Capture the cell that displays the provided text and extract its (X, Y) central coordinate. 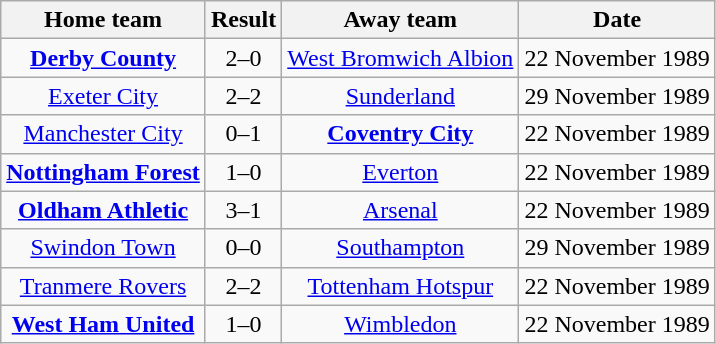
Derby County (104, 58)
Swindon Town (104, 248)
West Bromwich Albion (400, 58)
Arsenal (400, 210)
0–1 (243, 134)
2–0 (243, 58)
Nottingham Forest (104, 172)
3–1 (243, 210)
Manchester City (104, 134)
Away team (400, 20)
Tranmere Rovers (104, 286)
Exeter City (104, 96)
Everton (400, 172)
Tottenham Hotspur (400, 286)
Wimbledon (400, 324)
Date (617, 20)
Oldham Athletic (104, 210)
Coventry City (400, 134)
Southampton (400, 248)
Result (243, 20)
West Ham United (104, 324)
0–0 (243, 248)
Home team (104, 20)
Sunderland (400, 96)
